Scan for the cell matching the given text and deliver its [x, y] coordinate at center. 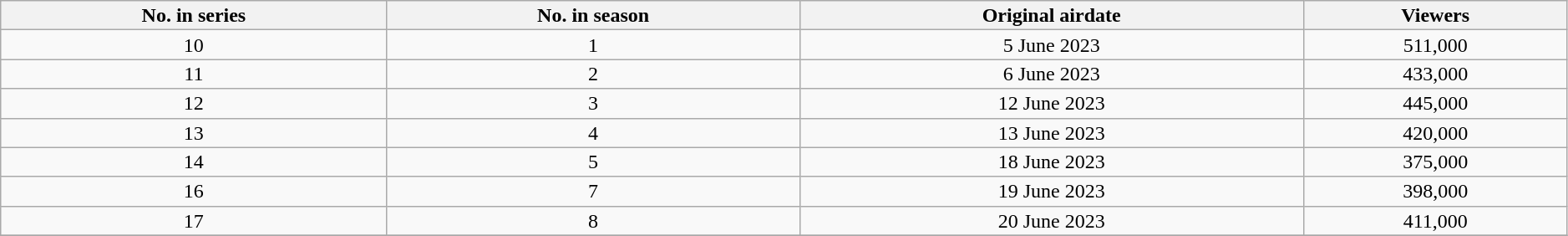
511,000 [1435, 45]
1 [593, 45]
10 [194, 45]
4 [593, 132]
Viewers [1435, 15]
2 [593, 74]
17 [194, 221]
375,000 [1435, 162]
14 [194, 162]
13 June 2023 [1051, 132]
420,000 [1435, 132]
6 June 2023 [1051, 74]
398,000 [1435, 191]
No. in season [593, 15]
12 June 2023 [1051, 104]
16 [194, 191]
13 [194, 132]
445,000 [1435, 104]
5 [593, 162]
7 [593, 191]
11 [194, 74]
18 June 2023 [1051, 162]
8 [593, 221]
411,000 [1435, 221]
19 June 2023 [1051, 191]
433,000 [1435, 74]
12 [194, 104]
Original airdate [1051, 15]
No. in series [194, 15]
3 [593, 104]
20 June 2023 [1051, 221]
5 June 2023 [1051, 45]
